For the text-containing cell, return its midpoint in (X, Y) coordinate format. 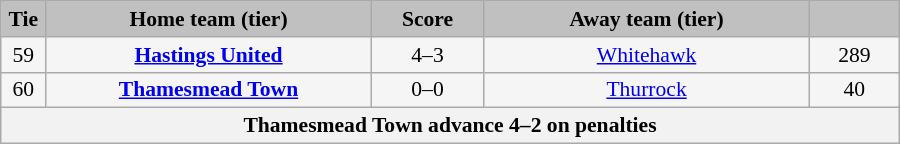
Thamesmead Town (209, 90)
59 (24, 55)
4–3 (427, 55)
0–0 (427, 90)
Away team (tier) (647, 19)
Whitehawk (647, 55)
289 (854, 55)
Thamesmead Town advance 4–2 on penalties (450, 126)
Tie (24, 19)
Thurrock (647, 90)
60 (24, 90)
40 (854, 90)
Home team (tier) (209, 19)
Hastings United (209, 55)
Score (427, 19)
